Pinpoint the cell where the given text exists, returning its (x, y) midpoint coordinate. 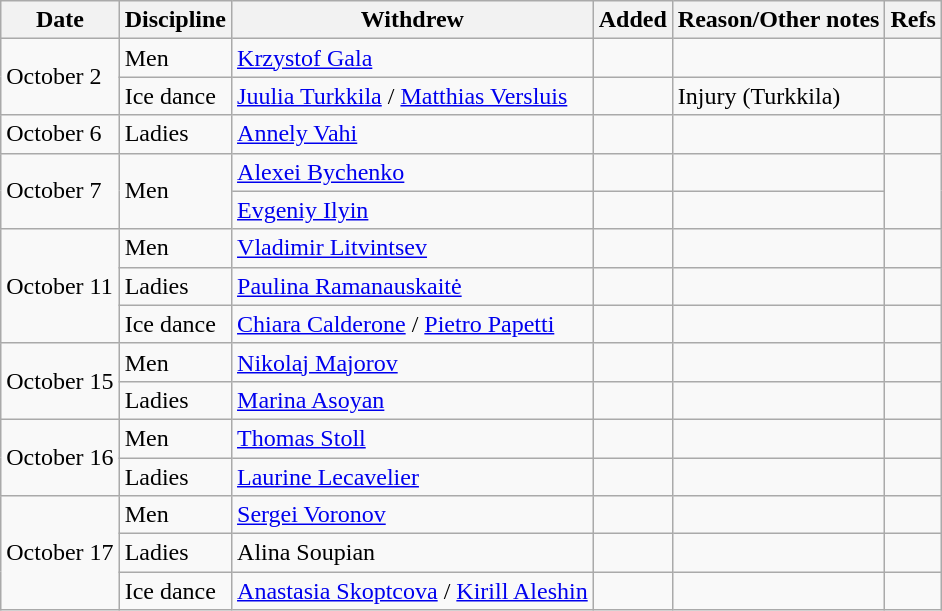
Thomas Stoll (413, 438)
October 7 (60, 191)
Anastasia Skoptcova / Kirill Aleshin (413, 591)
Chiara Calderone / Pietro Papetti (413, 324)
October 2 (60, 77)
Vladimir Litvintsev (413, 248)
Annely Vahi (413, 134)
October 6 (60, 134)
October 15 (60, 381)
Alexei Bychenko (413, 172)
Injury (Turkkila) (778, 96)
Evgeniy Ilyin (413, 210)
Marina Asoyan (413, 400)
Juulia Turkkila / Matthias Versluis (413, 96)
Sergei Voronov (413, 515)
Alina Soupian (413, 553)
Reason/Other notes (778, 20)
October 17 (60, 553)
Added (632, 20)
October 11 (60, 286)
Refs (913, 20)
Discipline (175, 20)
Paulina Ramanauskaitė (413, 286)
Date (60, 20)
Withdrew (413, 20)
October 16 (60, 457)
Laurine Lecavelier (413, 477)
Krzystof Gala (413, 58)
Nikolaj Majorov (413, 362)
